Return the (X, Y) coordinate for the center point of the cell that contains the specified text.  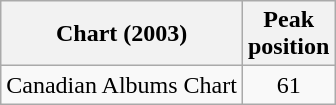
Peakposition (288, 34)
61 (288, 85)
Canadian Albums Chart (122, 85)
Chart (2003) (122, 34)
